For the text-containing cell, return its midpoint in [x, y] coordinate format. 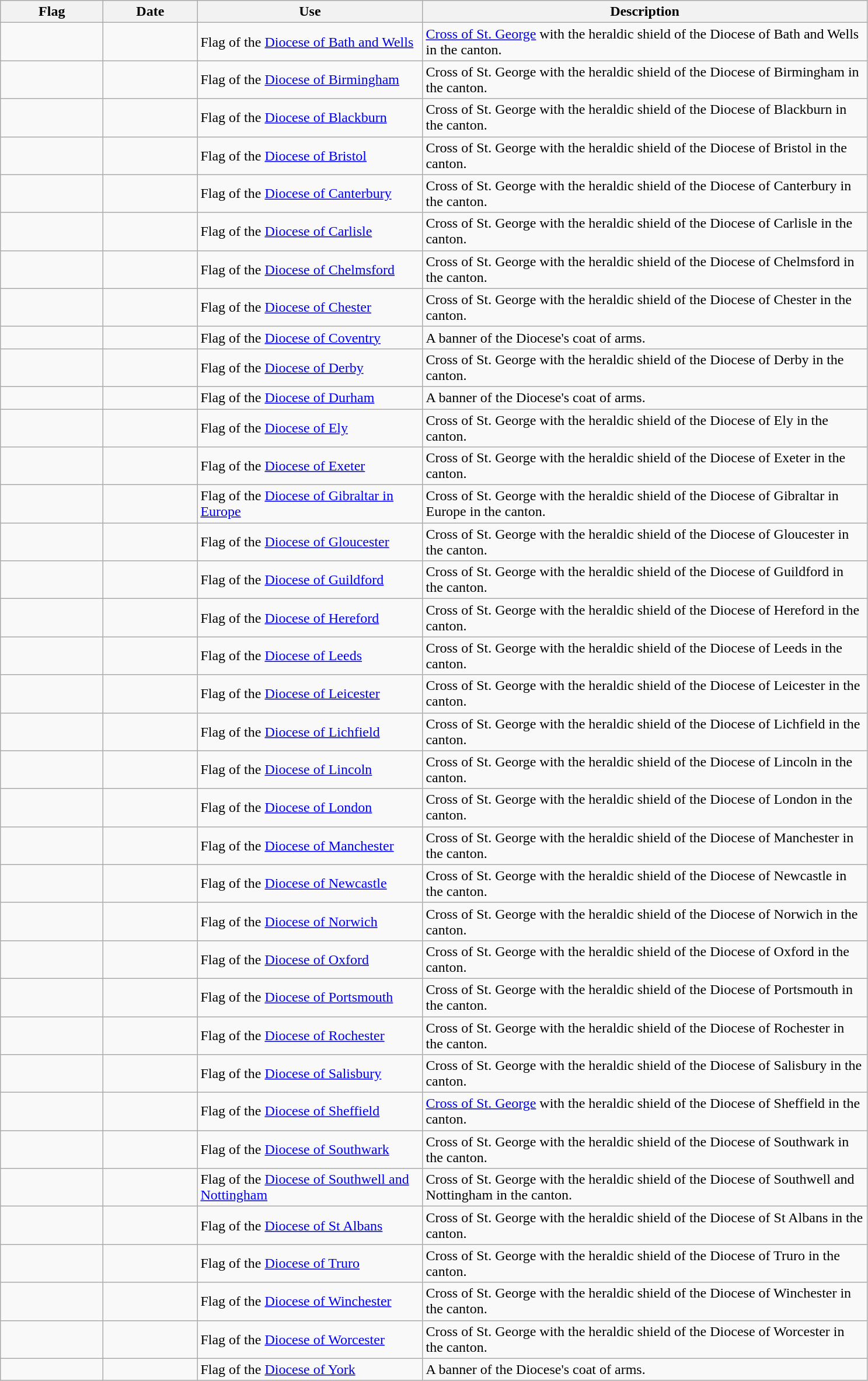
Flag of the Diocese of Southwark [310, 1150]
Cross of St. George with the heraldic shield of the Diocese of St Albans in the canton. [644, 1226]
Flag of the Diocese of Bath and Wells [310, 42]
Flag of the Diocese of Newcastle [310, 884]
Flag of the Diocese of Canterbury [310, 194]
Use [310, 12]
Flag of the Diocese of St Albans [310, 1226]
Flag of the Diocese of Hereford [310, 618]
Flag of the Diocese of Leeds [310, 656]
Flag of the Diocese of Chester [310, 307]
Cross of St. George with the heraldic shield of the Diocese of Blackburn in the canton. [644, 118]
Cross of St. George with the heraldic shield of the Diocese of Winchester in the canton. [644, 1302]
Flag of the Diocese of Rochester [310, 1035]
Cross of St. George with the heraldic shield of the Diocese of Norwich in the canton. [644, 921]
Flag [52, 12]
Flag of the Diocese of Gibraltar in Europe [310, 504]
Cross of St. George with the heraldic shield of the Diocese of Manchester in the canton. [644, 845]
Cross of St. George with the heraldic shield of the Diocese of Southwark in the canton. [644, 1150]
Flag of the Diocese of Worcester [310, 1339]
Cross of St. George with the heraldic shield of the Diocese of Portsmouth in the canton. [644, 997]
Cross of St. George with the heraldic shield of the Diocese of Truro in the canton. [644, 1263]
Cross of St. George with the heraldic shield of the Diocese of Rochester in the canton. [644, 1035]
Flag of the Diocese of Exeter [310, 466]
Flag of the Diocese of York [310, 1369]
Flag of the Diocese of Salisbury [310, 1074]
Cross of St. George with the heraldic shield of the Diocese of Lichfield in the canton. [644, 732]
Flag of the Diocese of Winchester [310, 1302]
Cross of St. George with the heraldic shield of the Diocese of Southwell and Nottingham in the canton. [644, 1187]
Cross of St. George with the heraldic shield of the Diocese of Lincoln in the canton. [644, 769]
Flag of the Diocese of Carlisle [310, 231]
Flag of the Diocese of Chelmsford [310, 270]
Cross of St. George with the heraldic shield of the Diocese of Hereford in the canton. [644, 618]
Flag of the Diocese of Ely [310, 427]
Cross of St. George with the heraldic shield of the Diocese of Leicester in the canton. [644, 693]
Cross of St. George with the heraldic shield of the Diocese of Derby in the canton. [644, 368]
Date [151, 12]
Cross of St. George with the heraldic shield of the Diocese of Exeter in the canton. [644, 466]
Cross of St. George with the heraldic shield of the Diocese of Ely in the canton. [644, 427]
Cross of St. George with the heraldic shield of the Diocese of London in the canton. [644, 808]
Cross of St. George with the heraldic shield of the Diocese of Salisbury in the canton. [644, 1074]
Cross of St. George with the heraldic shield of the Diocese of Gloucester in the canton. [644, 542]
Cross of St. George with the heraldic shield of the Diocese of Sheffield in the canton. [644, 1111]
Description [644, 12]
Cross of St. George with the heraldic shield of the Diocese of Birmingham in the canton. [644, 79]
Flag of the Diocese of Guildford [310, 580]
Cross of St. George with the heraldic shield of the Diocese of Worcester in the canton. [644, 1339]
Flag of the Diocese of London [310, 808]
Cross of St. George with the heraldic shield of the Diocese of Oxford in the canton. [644, 960]
Flag of the Diocese of Durham [310, 397]
Cross of St. George with the heraldic shield of the Diocese of Gibraltar in Europe in the canton. [644, 504]
Cross of St. George with the heraldic shield of the Diocese of Leeds in the canton. [644, 656]
Cross of St. George with the heraldic shield of the Diocese of Canterbury in the canton. [644, 194]
Cross of St. George with the heraldic shield of the Diocese of Bath and Wells in the canton. [644, 42]
Flag of the Diocese of Derby [310, 368]
Cross of St. George with the heraldic shield of the Diocese of Bristol in the canton. [644, 155]
Flag of the Diocese of Truro [310, 1263]
Flag of the Diocese of Coventry [310, 337]
Cross of St. George with the heraldic shield of the Diocese of Chester in the canton. [644, 307]
Cross of St. George with the heraldic shield of the Diocese of Newcastle in the canton. [644, 884]
Flag of the Diocese of Sheffield [310, 1111]
Cross of St. George with the heraldic shield of the Diocese of Chelmsford in the canton. [644, 270]
Flag of the Diocese of Leicester [310, 693]
Flag of the Diocese of Oxford [310, 960]
Flag of the Diocese of Bristol [310, 155]
Flag of the Diocese of Norwich [310, 921]
Cross of St. George with the heraldic shield of the Diocese of Carlisle in the canton. [644, 231]
Flag of the Diocese of Lincoln [310, 769]
Flag of the Diocese of Birmingham [310, 79]
Flag of the Diocese of Lichfield [310, 732]
Flag of the Diocese of Blackburn [310, 118]
Flag of the Diocese of Portsmouth [310, 997]
Flag of the Diocese of Gloucester [310, 542]
Flag of the Diocese of Southwell and Nottingham [310, 1187]
Flag of the Diocese of Manchester [310, 845]
Cross of St. George with the heraldic shield of the Diocese of Guildford in the canton. [644, 580]
